Search for the cell housing the specified text and yield its [X, Y] center coordinate. 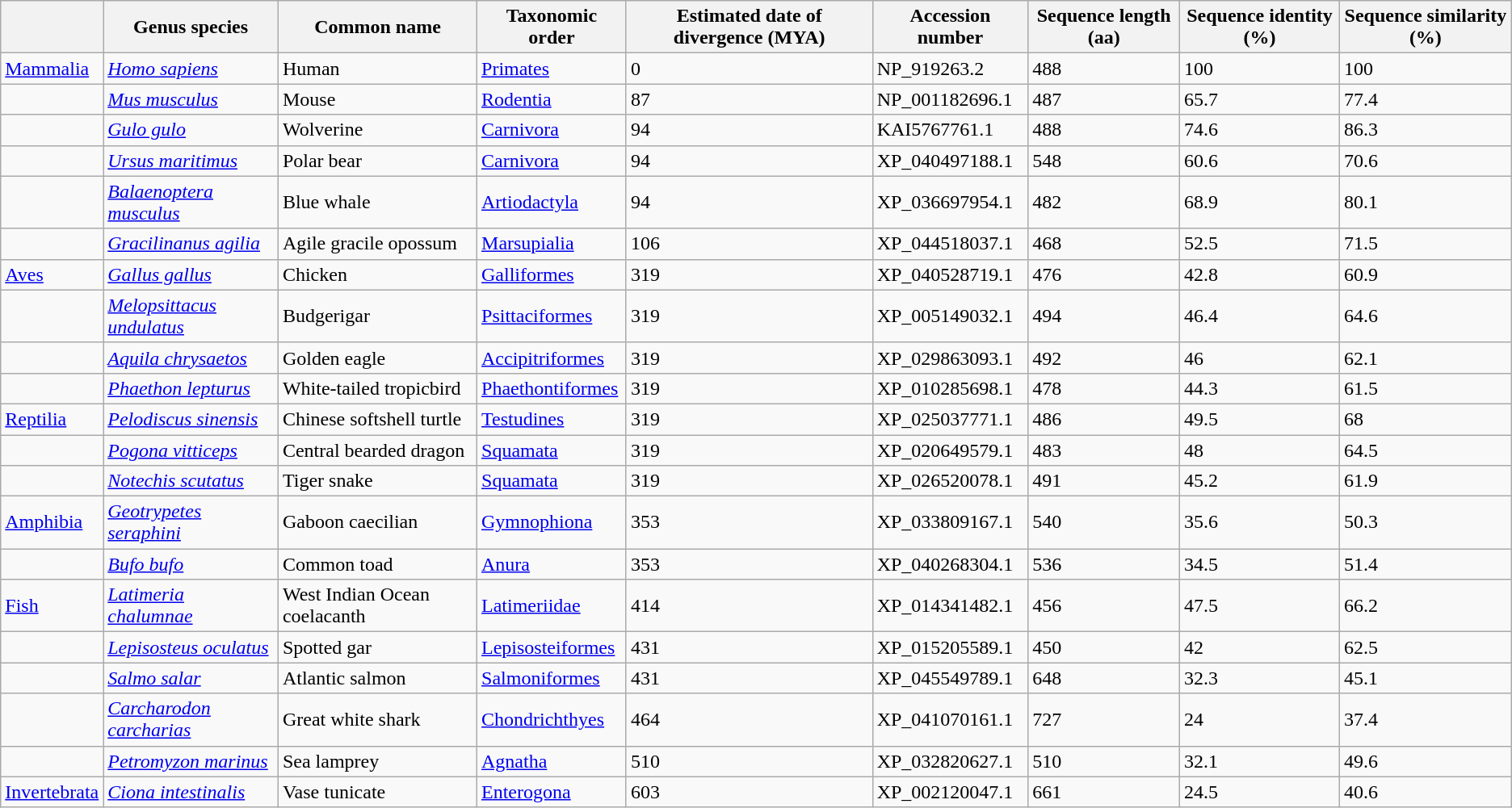
42.8 [1260, 274]
42 [1260, 647]
32.3 [1260, 678]
Atlantic salmon [377, 678]
Estimated date of divergence (MYA) [750, 27]
32.1 [1260, 761]
40.6 [1426, 792]
Carcharodon carcharias [191, 720]
Gracilinanus agilia [191, 244]
XP_002120047.1 [950, 792]
70.6 [1426, 161]
64.5 [1426, 450]
Gymnophiona [552, 523]
Gaboon caecilian [377, 523]
24 [1260, 720]
XP_025037771.1 [950, 419]
Great white shark [377, 720]
487 [1104, 99]
61.9 [1426, 481]
661 [1104, 792]
Balaenoptera musculus [191, 202]
35.6 [1260, 523]
486 [1104, 419]
548 [1104, 161]
Agile gracile opossum [377, 244]
XP_005149032.1 [950, 316]
492 [1104, 358]
Psittaciformes [552, 316]
64.6 [1426, 316]
Ciona intestinalis [191, 792]
XP_033809167.1 [950, 523]
XP_029863093.1 [950, 358]
Phaethon lepturus [191, 388]
Chondrichthyes [552, 720]
464 [750, 720]
Mus musculus [191, 99]
60.9 [1426, 274]
65.7 [1260, 99]
Geotrypetes seraphini [191, 523]
Sequence identity (%) [1260, 27]
XP_032820627.1 [950, 761]
Golden eagle [377, 358]
Blue whale [377, 202]
Aves [52, 274]
536 [1104, 564]
Chinese softshell turtle [377, 419]
476 [1104, 274]
Vase tunicate [377, 792]
Central bearded dragon [377, 450]
49.5 [1260, 419]
Rodentia [552, 99]
Latimeriidae [552, 605]
727 [1104, 720]
Common toad [377, 564]
46 [1260, 358]
Amphibia [52, 523]
Spotted gar [377, 647]
Primates [552, 69]
86.3 [1426, 130]
24.5 [1260, 792]
Aquila chrysaetos [191, 358]
62.5 [1426, 647]
77.4 [1426, 99]
XP_014341482.1 [950, 605]
71.5 [1426, 244]
49.6 [1426, 761]
68.9 [1260, 202]
106 [750, 244]
Polar bear [377, 161]
XP_045549789.1 [950, 678]
74.6 [1260, 130]
87 [750, 99]
648 [1104, 678]
48 [1260, 450]
Human [377, 69]
483 [1104, 450]
Salmo salar [191, 678]
Homo sapiens [191, 69]
NP_919263.2 [950, 69]
Pelodiscus sinensis [191, 419]
Sequence similarity (%) [1426, 27]
Gulo gulo [191, 130]
Phaethontiformes [552, 388]
Wolverine [377, 130]
Bufo bufo [191, 564]
Testudines [552, 419]
Salmoniformes [552, 678]
46.4 [1260, 316]
XP_040268304.1 [950, 564]
Melopsittacus undulatus [191, 316]
Galliformes [552, 274]
60.6 [1260, 161]
37.4 [1426, 720]
61.5 [1426, 388]
Mammalia [52, 69]
62.1 [1426, 358]
0 [750, 69]
Marsupialia [552, 244]
Artiodactyla [552, 202]
Sea lamprey [377, 761]
Anura [552, 564]
Fish [52, 605]
XP_020649579.1 [950, 450]
XP_036697954.1 [950, 202]
494 [1104, 316]
XP_040528719.1 [950, 274]
Lepisosteiformes [552, 647]
Budgerigar [377, 316]
XP_044518037.1 [950, 244]
XP_041070161.1 [950, 720]
XP_040497188.1 [950, 161]
NP_001182696.1 [950, 99]
52.5 [1260, 244]
456 [1104, 605]
Common name [377, 27]
80.1 [1426, 202]
Latimeria chalumnae [191, 605]
Genus species [191, 27]
Ursus maritimus [191, 161]
34.5 [1260, 564]
Sequence length (aa) [1104, 27]
XP_026520078.1 [950, 481]
Chicken [377, 274]
Agnatha [552, 761]
Accipitriformes [552, 358]
Tiger snake [377, 481]
47.5 [1260, 605]
KAI5767761.1 [950, 130]
50.3 [1426, 523]
Accession number [950, 27]
482 [1104, 202]
West Indian Ocean coelacanth [377, 605]
Gallus gallus [191, 274]
Invertebrata [52, 792]
White-tailed tropicbird [377, 388]
Enterogona [552, 792]
450 [1104, 647]
Pogona vitticeps [191, 450]
Reptilia [52, 419]
44.3 [1260, 388]
414 [750, 605]
45.2 [1260, 481]
51.4 [1426, 564]
478 [1104, 388]
Notechis scutatus [191, 481]
491 [1104, 481]
45.1 [1426, 678]
603 [750, 792]
XP_010285698.1 [950, 388]
540 [1104, 523]
468 [1104, 244]
66.2 [1426, 605]
Mouse [377, 99]
68 [1426, 419]
Taxonomic order [552, 27]
XP_015205589.1 [950, 647]
Lepisosteus oculatus [191, 647]
Petromyzon marinus [191, 761]
